Output the (X, Y) coordinate of the center of the cell containing the given text.  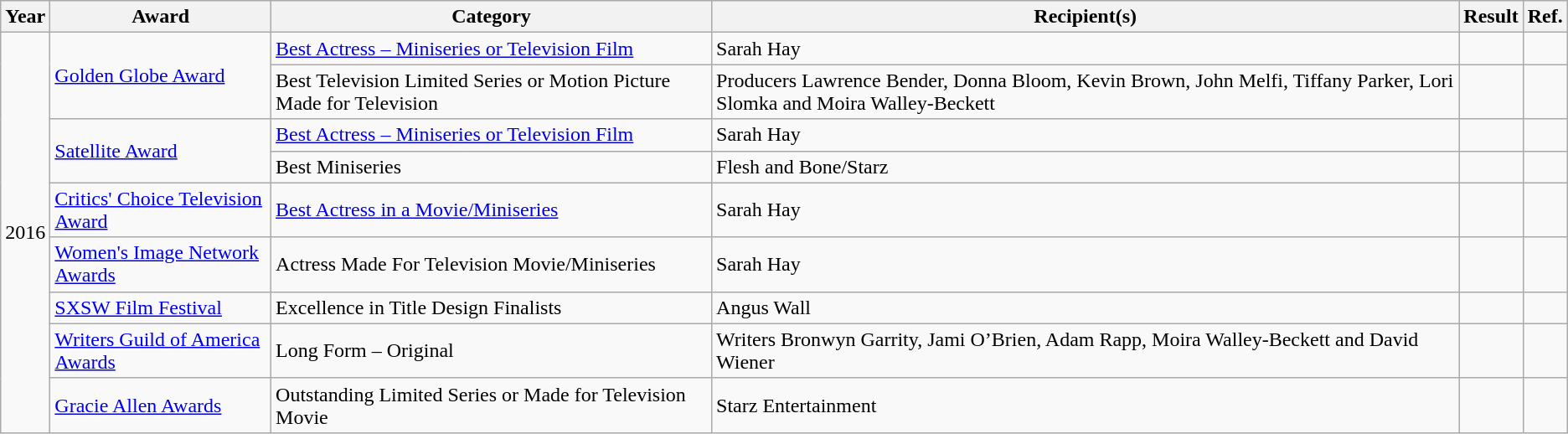
Award (161, 17)
Actress Made For Television Movie/Miniseries (492, 265)
Writers Bronwyn Garrity, Jami O’Brien, Adam Rapp, Moira Walley-Beckett and David Wiener (1086, 350)
Flesh and Bone/Starz (1086, 167)
Excellence in Title Design Finalists (492, 307)
Best Actress in a Movie/Miniseries (492, 209)
Year (25, 17)
Golden Globe Award (161, 75)
Women's Image Network Awards (161, 265)
Long Form – Original (492, 350)
Best Television Limited Series or Motion Picture Made for Television (492, 92)
Producers Lawrence Bender, Donna Bloom, Kevin Brown, John Melfi, Tiffany Parker, Lori Slomka and Moira Walley-Beckett (1086, 92)
Starz Entertainment (1086, 406)
Satellite Award (161, 151)
Gracie Allen Awards (161, 406)
Critics' Choice Television Award (161, 209)
Outstanding Limited Series or Made for Television Movie (492, 406)
Category (492, 17)
Best Miniseries (492, 167)
Angus Wall (1086, 307)
Writers Guild of America Awards (161, 350)
SXSW Film Festival (161, 307)
Recipient(s) (1086, 17)
Ref. (1545, 17)
2016 (25, 233)
Result (1491, 17)
